Locate the cell with the specified text and output its [x, y] center coordinate. 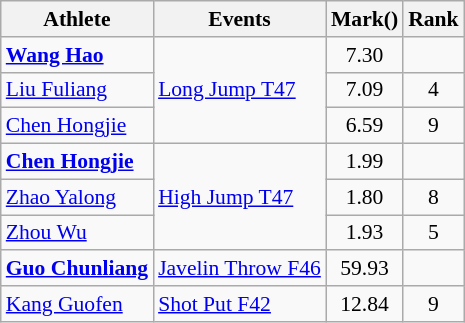
4 [434, 90]
Wang Hao [77, 55]
Shot Put F42 [240, 304]
7.30 [364, 55]
1.99 [364, 162]
Rank [434, 19]
6.59 [364, 126]
12.84 [364, 304]
1.80 [364, 197]
Zhou Wu [77, 233]
Zhao Yalong [77, 197]
1.93 [364, 233]
Liu Fuliang [77, 90]
Kang Guofen [77, 304]
59.93 [364, 269]
Athlete [77, 19]
5 [434, 233]
Events [240, 19]
Mark() [364, 19]
8 [434, 197]
Long Jump T47 [240, 90]
High Jump T47 [240, 198]
Javelin Throw F46 [240, 269]
7.09 [364, 90]
Guo Chunliang [77, 269]
